Return the [X, Y] coordinate for the center point of the cell that contains the specified text.  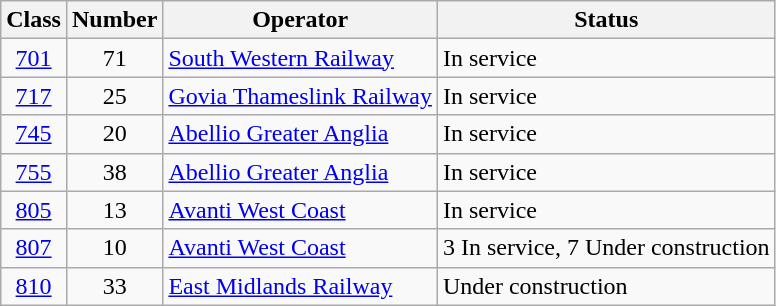
Class [34, 20]
25 [114, 96]
71 [114, 58]
38 [114, 172]
Status [606, 20]
South Western Railway [300, 58]
20 [114, 134]
Under construction [606, 286]
3 In service, 7 Under construction [606, 248]
745 [34, 134]
717 [34, 96]
810 [34, 286]
Operator [300, 20]
East Midlands Railway [300, 286]
805 [34, 210]
33 [114, 286]
13 [114, 210]
10 [114, 248]
807 [34, 248]
755 [34, 172]
Govia Thameslink Railway [300, 96]
701 [34, 58]
Number [114, 20]
